Return [x, y] of the center of cell containing provided text 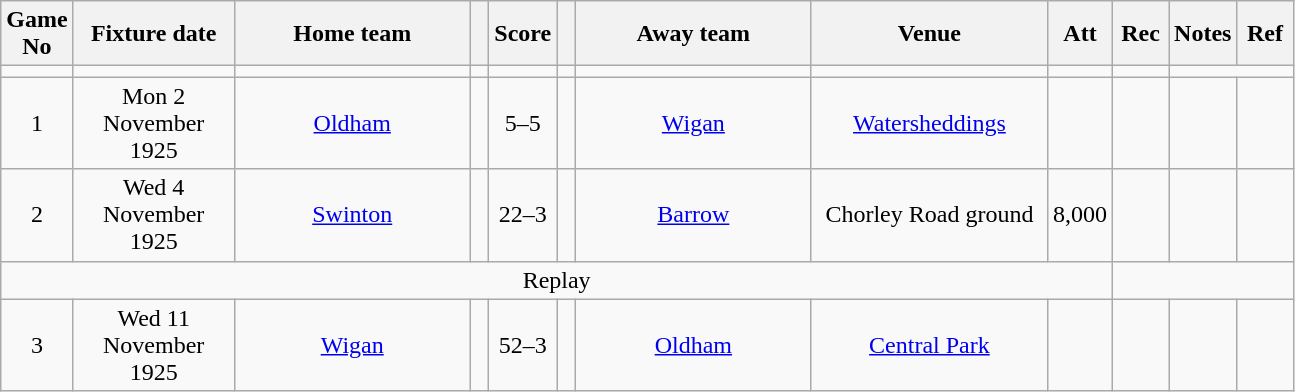
Swinton [352, 215]
Replay [557, 280]
Wed 4 November 1925 [154, 215]
Mon 2 November 1925 [154, 123]
Barrow [693, 215]
Notes [1203, 34]
Ref [1265, 34]
Game No [37, 34]
1 [37, 123]
Central Park [929, 345]
52–3 [523, 345]
Att [1080, 34]
Chorley Road ground [929, 215]
Venue [929, 34]
Rec [1141, 34]
Wed 11 November 1925 [154, 345]
2 [37, 215]
Away team [693, 34]
3 [37, 345]
Score [523, 34]
5–5 [523, 123]
22–3 [523, 215]
8,000 [1080, 215]
Fixture date [154, 34]
Home team [352, 34]
Watersheddings [929, 123]
